Identify which cell holds the provided text, then report its [X, Y] central coordinate. 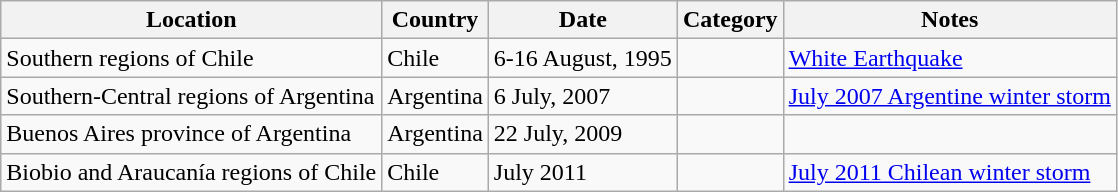
Southern regions of Chile [192, 58]
Category [730, 20]
White Earthquake [950, 58]
July 2011 [582, 172]
Date [582, 20]
Location [192, 20]
6 July, 2007 [582, 96]
July 2007 Argentine winter storm [950, 96]
Southern-Central regions of Argentina [192, 96]
Buenos Aires province of Argentina [192, 134]
Biobio and Araucanía regions of Chile [192, 172]
22 July, 2009 [582, 134]
July 2011 Chilean winter storm [950, 172]
Notes [950, 20]
6-16 August, 1995 [582, 58]
Country [436, 20]
